From the cell containing the given text, extract its center point as [X, Y] coordinate. 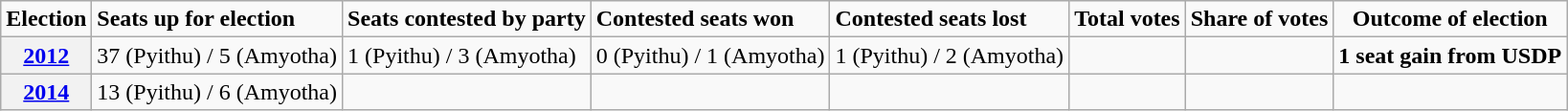
Election [46, 19]
2014 [46, 92]
1 seat gain from USDP [1450, 55]
13 (Pyithu) / 6 (Amyotha) [217, 92]
Outcome of election [1450, 19]
1 (Pyithu) / 3 (Amyotha) [467, 55]
37 (Pyithu) / 5 (Amyotha) [217, 55]
Contested seats won [710, 19]
Seats contested by party [467, 19]
Seats up for election [217, 19]
1 (Pyithu) / 2 (Amyotha) [950, 55]
2012 [46, 55]
0 (Pyithu) / 1 (Amyotha) [710, 55]
Total votes [1128, 19]
Contested seats lost [950, 19]
Share of votes [1260, 19]
